Determine the (X, Y) coordinate at the center of the cell enclosing the given text.  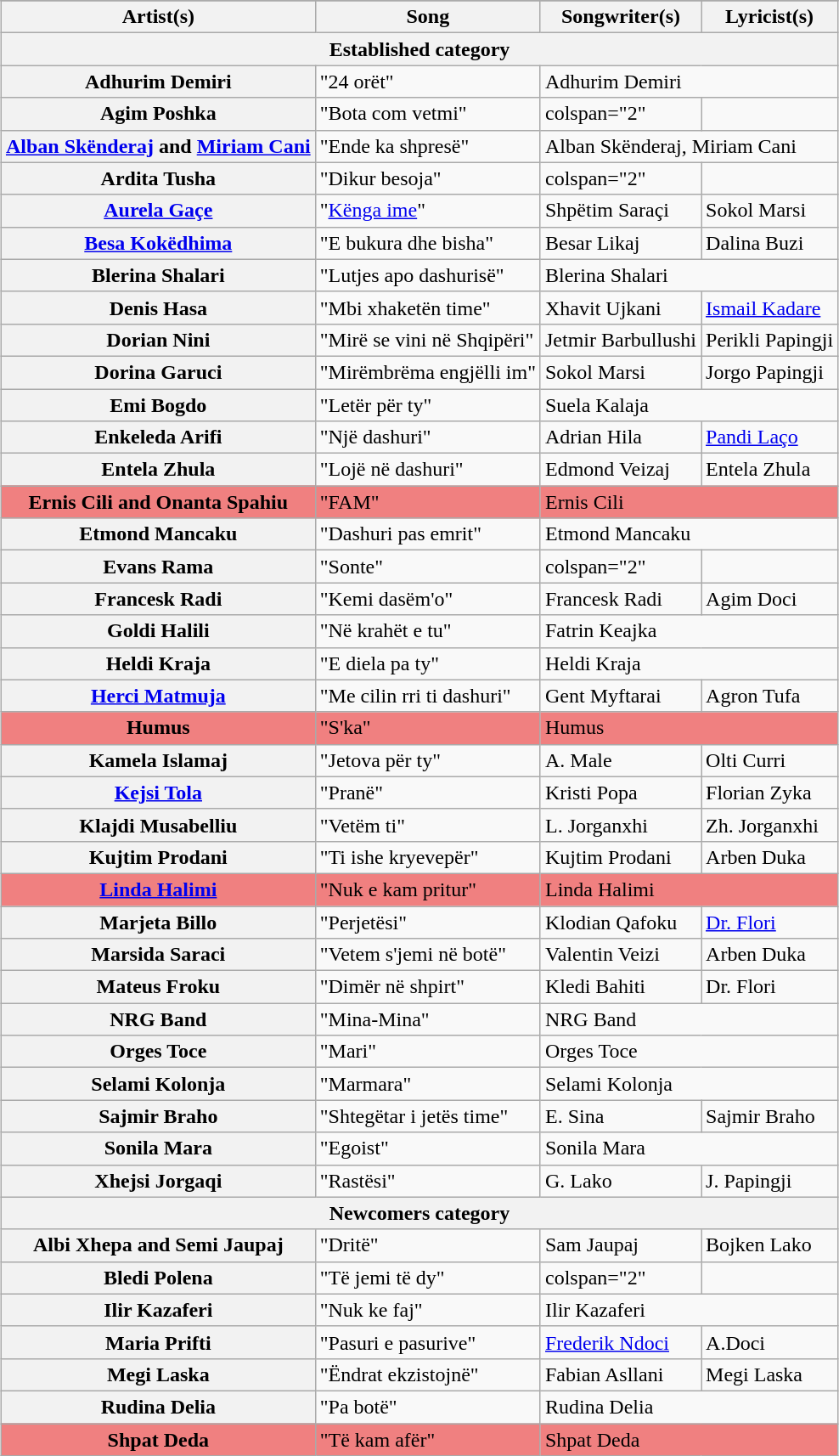
Adrian Hila (620, 437)
"Perjetësi" (428, 922)
E. Sina (620, 1116)
Songwriter(s) (620, 17)
Alban Skënderaj and Miriam Cani (158, 146)
Xhavit Ujkani (620, 308)
Artist(s) (158, 17)
Gent Myftarai (620, 696)
"Shtegëtar i jetës time" (428, 1116)
Suela Kalaja (689, 405)
"Një dashuri" (428, 437)
"Bota com vetmi" (428, 114)
Dalina Buzi (769, 243)
"Pasuri e pasurive" (428, 1342)
Besar Likaj (620, 243)
Marjeta Billo (158, 922)
Aurela Gaçe (158, 211)
"Ëndrat ekzistojnë" (428, 1374)
Kejsi Tola (158, 793)
"E bukura dhe bisha" (428, 243)
Agim Doci (769, 599)
"Dritë" (428, 1245)
G. Lako (620, 1181)
"Vetëm ti" (428, 825)
Edmond Veizaj (620, 470)
Alban Skënderaj, Miriam Cani (689, 146)
Bledi Polena (158, 1278)
A. Male (620, 760)
"Letër për ty" (428, 405)
"Dikur besoja" (428, 178)
Ismail Kadare (769, 308)
Enkeleda Arifi (158, 437)
Ardita Tusha (158, 178)
"Egoist" (428, 1148)
"Të jemi të dy" (428, 1278)
Fabian Asllani (620, 1374)
Agim Poshka (158, 114)
Besa Kokëdhima (158, 243)
"Mari" (428, 1052)
A.Doci (769, 1342)
Olti Curri (769, 760)
Jorgo Papingji (769, 372)
"Pranë" (428, 793)
Frederik Ndoci (620, 1342)
"Ti ishe kryevepër" (428, 857)
Ernis Cili and Onanta Spahiu (158, 502)
J. Papingji (769, 1181)
Denis Hasa (158, 308)
"Mbi xhaketën time" (428, 308)
"Mirëmbrëma engjëlli im" (428, 372)
"S'ka" (428, 728)
"Pa botë" (428, 1407)
Dorian Nini (158, 340)
Goldi Halili (158, 631)
Valentin Veizi (620, 955)
Established category (419, 49)
Pandi Laço (769, 437)
Kristi Popa (620, 793)
Marsida Saraci (158, 955)
"Nuk e kam pritur" (428, 889)
Evans Rama (158, 567)
"Vetem s'jemi në botë" (428, 955)
"Në krahët e tu" (428, 631)
"Ende ka shpresë" (428, 146)
L. Jorganxhi (620, 825)
Dorina Garuci (158, 372)
Mateus Froku (158, 987)
Newcomers category (419, 1213)
Bojken Lako (769, 1245)
"FAM" (428, 502)
Lyricist(s) (769, 17)
Jetmir Barbullushi (620, 340)
"Me cilin rri ti dashuri" (428, 696)
Klodian Qafoku (620, 922)
Herci Matmuja (158, 696)
Emi Bogdo (158, 405)
Song (428, 17)
"Kemi dasëm'o" (428, 599)
Maria Prifti (158, 1342)
"24 orët" (428, 82)
Ernis Cili (689, 502)
"Dashuri pas emrit" (428, 534)
Xhejsi Jorgaqi (158, 1181)
Agron Tufa (769, 696)
"Lojë në dashuri" (428, 470)
"Lutjes apo dashurisë" (428, 275)
"E diela pa ty" (428, 663)
Florian Zyka (769, 793)
"Mina-Mina" (428, 1019)
"Sonte" (428, 567)
"Marmara" (428, 1084)
Kamela Islamaj (158, 760)
Sam Jaupaj (620, 1245)
"Të kam afër" (428, 1440)
"Nuk ke faj" (428, 1310)
Fatrin Keajka (689, 631)
Shpëtim Saraçi (620, 211)
"Rastësi" (428, 1181)
Albi Xhepa and Semi Jaupaj (158, 1245)
Klajdi Musabelliu (158, 825)
Perikli Papingji (769, 340)
"Jetova për ty" (428, 760)
"Dimër në shpirt" (428, 987)
Zh. Jorganxhi (769, 825)
"Kënga ime" (428, 211)
Kledi Bahiti (620, 987)
"Mirë se vini në Shqipëri" (428, 340)
